Search for the cell housing the specified text and yield its [x, y] center coordinate. 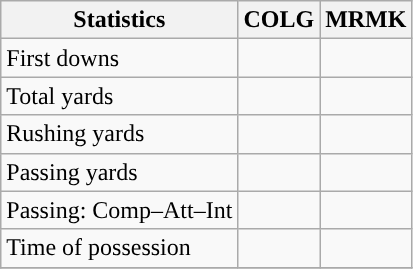
COLG [279, 20]
Passing: Comp–Att–Int [120, 210]
Time of possession [120, 248]
Rushing yards [120, 134]
First downs [120, 58]
Statistics [120, 20]
Total yards [120, 96]
Passing yards [120, 172]
MRMK [366, 20]
